Detect which cell encompasses the target text, then output its [x, y] center coordinate. 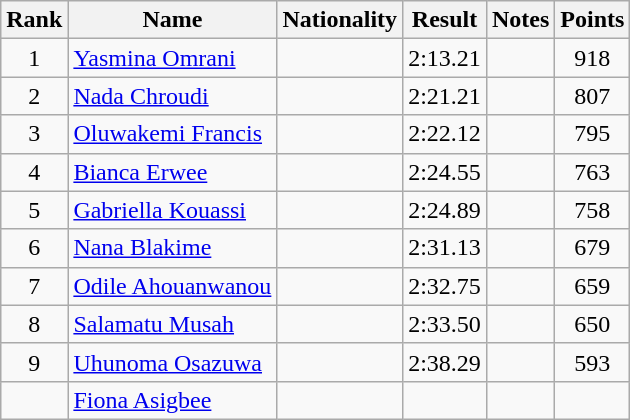
Salamatu Musah [172, 324]
2:33.50 [445, 324]
758 [592, 210]
Rank [34, 20]
Name [172, 20]
8 [34, 324]
2:31.13 [445, 248]
918 [592, 58]
Nada Chroudi [172, 96]
2:24.89 [445, 210]
2:32.75 [445, 286]
Fiona Asigbee [172, 400]
Result [445, 20]
9 [34, 362]
5 [34, 210]
Uhunoma Osazuwa [172, 362]
6 [34, 248]
Yasmina Omrani [172, 58]
2:21.21 [445, 96]
Gabriella Kouassi [172, 210]
763 [592, 172]
Bianca Erwee [172, 172]
Nana Blakime [172, 248]
2:38.29 [445, 362]
650 [592, 324]
2 [34, 96]
Notes [520, 20]
Nationality [340, 20]
659 [592, 286]
Points [592, 20]
2:24.55 [445, 172]
807 [592, 96]
679 [592, 248]
795 [592, 134]
4 [34, 172]
7 [34, 286]
2:13.21 [445, 58]
Oluwakemi Francis [172, 134]
1 [34, 58]
593 [592, 362]
Odile Ahouanwanou [172, 286]
3 [34, 134]
2:22.12 [445, 134]
